Locate the cell with the specified text and output its [x, y] center coordinate. 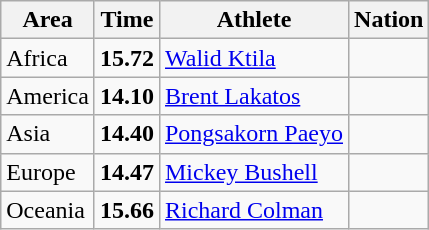
15.72 [126, 58]
Time [126, 20]
Brent Lakatos [254, 96]
Richard Colman [254, 210]
Oceania [48, 210]
15.66 [126, 210]
Mickey Bushell [254, 172]
14.10 [126, 96]
Africa [48, 58]
Europe [48, 172]
Nation [389, 20]
Asia [48, 134]
Area [48, 20]
America [48, 96]
Walid Ktila [254, 58]
Athlete [254, 20]
Pongsakorn Paeyo [254, 134]
14.40 [126, 134]
14.47 [126, 172]
